Extract the (X, Y) coordinate from the center of the cell holding the provided text.  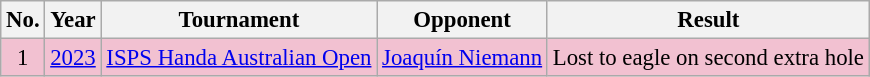
Result (708, 20)
No. (23, 20)
Joaquín Niemann (462, 58)
Tournament (239, 20)
Opponent (462, 20)
1 (23, 58)
Year (73, 20)
ISPS Handa Australian Open (239, 58)
Lost to eagle on second extra hole (708, 58)
2023 (73, 58)
